Find where the given text appears and provide that cell's center as (x, y) coordinate. 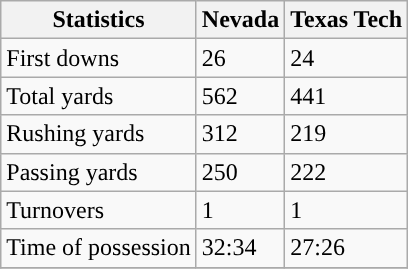
24 (346, 58)
219 (346, 134)
32:34 (240, 248)
Total yards (99, 96)
Time of possession (99, 248)
Turnovers (99, 210)
312 (240, 134)
Passing yards (99, 172)
Texas Tech (346, 20)
Rushing yards (99, 134)
222 (346, 172)
Nevada (240, 20)
26 (240, 58)
250 (240, 172)
Statistics (99, 20)
441 (346, 96)
First downs (99, 58)
27:26 (346, 248)
562 (240, 96)
